Scan for the cell matching the given text and deliver its [X, Y] coordinate at center. 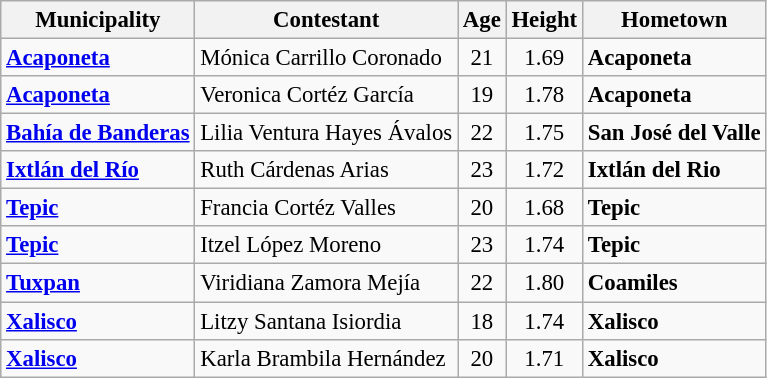
Mónica Carrillo Coronado [326, 58]
1.68 [544, 208]
Municipality [98, 20]
Ixtlán del Rio [674, 170]
Tuxpan [98, 283]
Ruth Cárdenas Arias [326, 170]
Veronica Cortéz García [326, 95]
Age [482, 20]
Hometown [674, 20]
19 [482, 95]
Coamiles [674, 283]
Lilia Ventura Hayes Ávalos [326, 133]
Itzel López Moreno [326, 245]
Ixtlán del Río [98, 170]
1.69 [544, 58]
1.80 [544, 283]
Litzy Santana Isiordia [326, 321]
San José del Valle [674, 133]
1.71 [544, 358]
Francia Cortéz Valles [326, 208]
1.78 [544, 95]
1.75 [544, 133]
21 [482, 58]
Contestant [326, 20]
1.72 [544, 170]
Karla Brambila Hernández [326, 358]
Viridiana Zamora Mejía [326, 283]
Height [544, 20]
Bahía de Banderas [98, 133]
18 [482, 321]
